Search for the cell housing the specified text and yield its (X, Y) center coordinate. 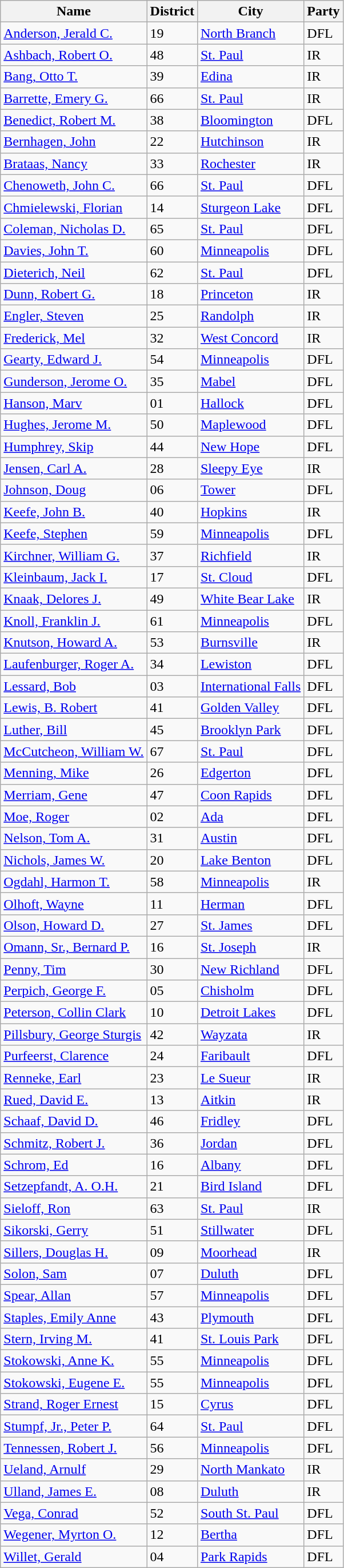
North Mankato (250, 1470)
60 (172, 250)
24 (172, 1056)
Edina (250, 77)
Vega, Conrad (74, 1513)
01 (172, 403)
Chenoweth, John C. (74, 185)
Randolph (250, 316)
Princeton (250, 295)
34 (172, 664)
St. Joseph (250, 947)
St. Louis Park (250, 1339)
49 (172, 599)
19 (172, 33)
Cyrus (250, 1404)
Jordan (250, 1143)
Perpich, George F. (74, 991)
Penny, Tim (74, 969)
Richfield (250, 555)
Herman (250, 904)
Brataas, Nancy (74, 164)
Sikorski, Gerry (74, 1230)
St. James (250, 925)
Stumpf, Jr., Peter P. (74, 1426)
25 (172, 316)
Johnson, Doug (74, 490)
Bird Island (250, 1187)
Omann, Sr., Bernard P. (74, 947)
Willet, Gerald (74, 1557)
Detroit Lakes (250, 1013)
57 (172, 1295)
08 (172, 1491)
Knoll, Franklin J. (74, 620)
Tennessen, Robert J. (74, 1448)
Chmielewski, Florian (74, 207)
Knutson, Howard A. (74, 643)
Rochester (250, 164)
67 (172, 751)
New Richland (250, 969)
Hallock (250, 403)
Lake Benton (250, 860)
29 (172, 1470)
Lessard, Bob (74, 686)
23 (172, 1078)
Ada (250, 817)
Sieloff, Ron (74, 1208)
32 (172, 338)
43 (172, 1317)
Austin (250, 838)
Plymouth (250, 1317)
10 (172, 1013)
Benedict, Robert M. (74, 120)
27 (172, 925)
35 (172, 381)
Ueland, Arnulf (74, 1470)
62 (172, 273)
58 (172, 882)
Stokowski, Anne K. (74, 1361)
14 (172, 207)
Stern, Irving M. (74, 1339)
McCutcheon, William W. (74, 751)
Olson, Howard D. (74, 925)
Frederick, Mel (74, 338)
Fridley (250, 1121)
37 (172, 555)
51 (172, 1230)
Barrette, Emery G. (74, 98)
Name (74, 11)
Keefe, Stephen (74, 534)
54 (172, 360)
Staples, Emily Anne (74, 1317)
Dunn, Robert G. (74, 295)
59 (172, 534)
Wayzata (250, 1034)
47 (172, 795)
International Falls (250, 686)
61 (172, 620)
Spear, Allan (74, 1295)
31 (172, 838)
Schrom, Ed (74, 1165)
Setzepfandt, A. O.H. (74, 1187)
09 (172, 1252)
Hopkins (250, 512)
Schmitz, Robert J. (74, 1143)
Kleinbaum, Jack I. (74, 577)
Schaaf, David D. (74, 1121)
Park Rapids (250, 1557)
West Concord (250, 338)
Moorhead (250, 1252)
45 (172, 730)
Olhoft, Wayne (74, 904)
05 (172, 991)
63 (172, 1208)
Dieterich, Neil (74, 273)
St. Cloud (250, 577)
Nelson, Tom A. (74, 838)
Bernhagen, John (74, 142)
Pillsbury, George Sturgis (74, 1034)
Party (323, 11)
03 (172, 686)
44 (172, 447)
Golden Valley (250, 708)
Coon Rapids (250, 795)
30 (172, 969)
46 (172, 1121)
17 (172, 577)
Solon, Sam (74, 1273)
Stillwater (250, 1230)
Sillers, Douglas H. (74, 1252)
District (172, 11)
04 (172, 1557)
Hutchinson (250, 142)
Purfeerst, Clarence (74, 1056)
Kirchner, William G. (74, 555)
Jensen, Carl A. (74, 468)
Sleepy Eye (250, 468)
21 (172, 1187)
Bertha (250, 1535)
New Hope (250, 447)
Lewis, B. Robert (74, 708)
Peterson, Collin Clark (74, 1013)
Edgerton (250, 773)
North Branch (250, 33)
56 (172, 1448)
Strand, Roger Ernest (74, 1404)
Wegener, Myrton O. (74, 1535)
Rued, David E. (74, 1100)
42 (172, 1034)
Laufenburger, Roger A. (74, 664)
02 (172, 817)
Hanson, Marv (74, 403)
07 (172, 1273)
Sturgeon Lake (250, 207)
26 (172, 773)
Luther, Bill (74, 730)
Brooklyn Park (250, 730)
Le Sueur (250, 1078)
65 (172, 229)
Albany (250, 1165)
Stokowski, Eugene E. (74, 1383)
Maplewood (250, 425)
64 (172, 1426)
18 (172, 295)
12 (172, 1535)
South St. Paul (250, 1513)
Knaak, Delores J. (74, 599)
33 (172, 164)
Tower (250, 490)
Faribault (250, 1056)
11 (172, 904)
Humphrey, Skip (74, 447)
38 (172, 120)
Bang, Otto T. (74, 77)
20 (172, 860)
Burnsville (250, 643)
Chisholm (250, 991)
Davies, John T. (74, 250)
53 (172, 643)
28 (172, 468)
Aitkin (250, 1100)
Anderson, Jerald C. (74, 33)
39 (172, 77)
Gearty, Edward J. (74, 360)
Moe, Roger (74, 817)
Keefe, John B. (74, 512)
15 (172, 1404)
Ulland, James E. (74, 1491)
Gunderson, Jerome O. (74, 381)
Lewiston (250, 664)
Ashbach, Robert O. (74, 55)
50 (172, 425)
City (250, 11)
Coleman, Nicholas D. (74, 229)
Menning, Mike (74, 773)
Nichols, James W. (74, 860)
Bloomington (250, 120)
White Bear Lake (250, 599)
48 (172, 55)
36 (172, 1143)
Merriam, Gene (74, 795)
Ogdahl, Harmon T. (74, 882)
Mabel (250, 381)
52 (172, 1513)
06 (172, 490)
13 (172, 1100)
Engler, Steven (74, 316)
22 (172, 142)
40 (172, 512)
Hughes, Jerome M. (74, 425)
Renneke, Earl (74, 1078)
